Output the [x, y] coordinate of the center of the cell containing the given text.  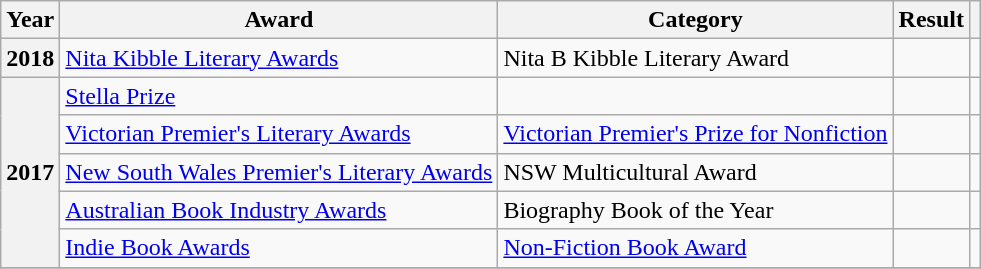
Victorian Premier's Literary Awards [279, 134]
Stella Prize [279, 96]
Biography Book of the Year [696, 210]
Non-Fiction Book Award [696, 248]
Nita Kibble Literary Awards [279, 58]
Category [696, 20]
Result [931, 20]
Nita B Kibble Literary Award [696, 58]
Australian Book Industry Awards [279, 210]
Year [30, 20]
2017 [30, 172]
NSW Multicultural Award [696, 172]
2018 [30, 58]
New South Wales Premier's Literary Awards [279, 172]
Award [279, 20]
Victorian Premier's Prize for Nonfiction [696, 134]
Indie Book Awards [279, 248]
